From the cell containing the given text, extract its center point as [x, y] coordinate. 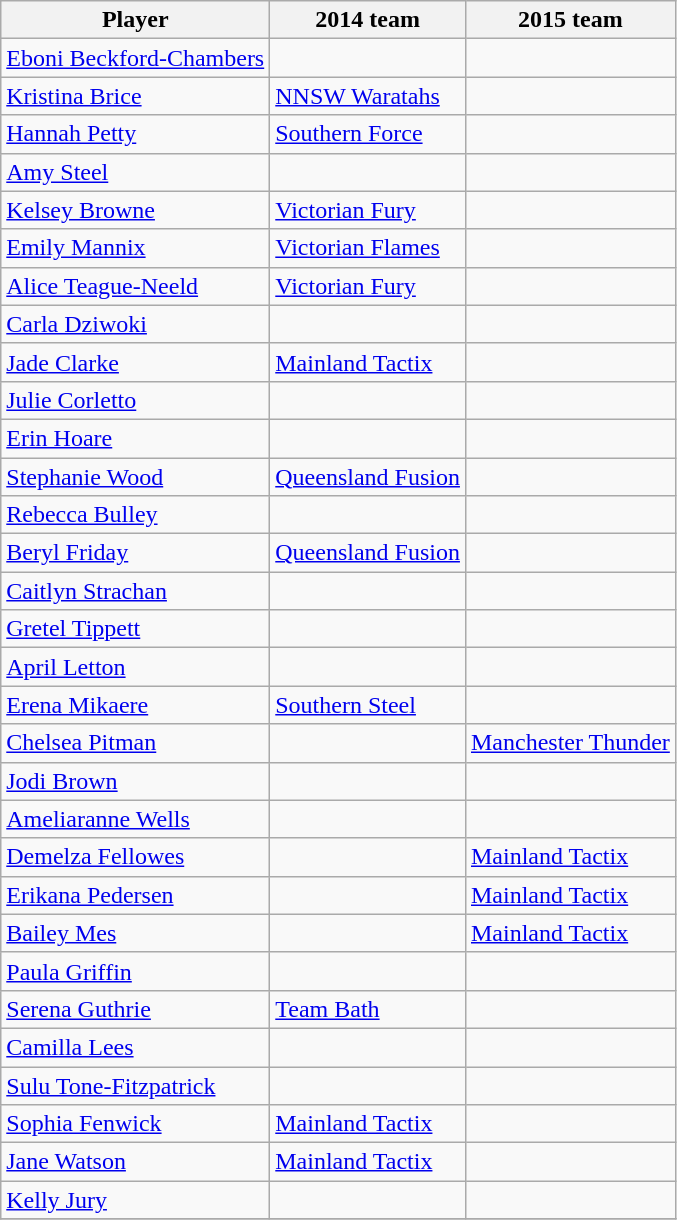
Southern Force [368, 134]
Serena Guthrie [136, 1009]
Team Bath [368, 1009]
Paula Griffin [136, 971]
Jodi Brown [136, 781]
Kelsey Browne [136, 210]
Jane Watson [136, 1162]
Jade Clarke [136, 362]
Rebecca Bulley [136, 515]
Carla Dziwoki [136, 324]
Julie Corletto [136, 400]
Amy Steel [136, 172]
Manchester Thunder [570, 743]
Kelly Jury [136, 1200]
Alice Teague-Neeld [136, 286]
Sophia Fenwick [136, 1124]
Erena Mikaere [136, 705]
Beryl Friday [136, 553]
Caitlyn Strachan [136, 591]
Player [136, 20]
Hannah Petty [136, 134]
Chelsea Pitman [136, 743]
Gretel Tippett [136, 629]
2015 team [570, 20]
Camilla Lees [136, 1047]
Erin Hoare [136, 438]
Bailey Mes [136, 933]
2014 team [368, 20]
Demelza Fellowes [136, 857]
Emily Mannix [136, 248]
Stephanie Wood [136, 477]
Kristina Brice [136, 96]
Sulu Tone-Fitzpatrick [136, 1085]
Ameliaranne Wells [136, 819]
Eboni Beckford-Chambers [136, 58]
Southern Steel [368, 705]
NNSW Waratahs [368, 96]
April Letton [136, 667]
Victorian Flames [368, 248]
Erikana Pedersen [136, 895]
